Capture the cell that displays the provided text and extract its (x, y) central coordinate. 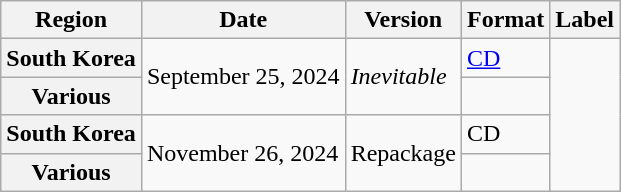
Inevitable (403, 77)
Label (585, 20)
Date (243, 20)
Version (403, 20)
September 25, 2024 (243, 77)
Format (505, 20)
Repackage (403, 153)
November 26, 2024 (243, 153)
Region (72, 20)
